Determine the (X, Y) coordinate at the center of the cell enclosing the given text.  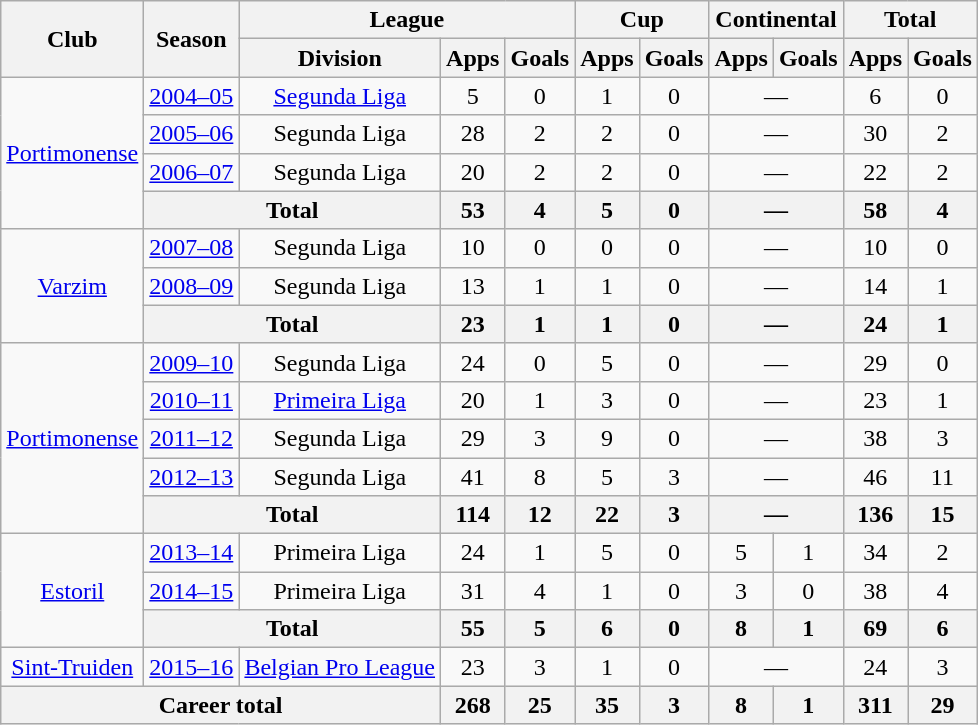
2011–12 (192, 438)
35 (607, 705)
Season (192, 39)
2010–11 (192, 400)
268 (473, 705)
15 (943, 515)
46 (875, 477)
2006–07 (192, 172)
12 (540, 515)
14 (875, 286)
31 (473, 591)
30 (875, 134)
Continental (776, 20)
Cup (642, 20)
2008–09 (192, 286)
11 (943, 477)
69 (875, 629)
9 (607, 438)
41 (473, 477)
2015–16 (192, 667)
53 (473, 210)
55 (473, 629)
Club (72, 39)
Division (340, 58)
136 (875, 515)
2005–06 (192, 134)
2004–05 (192, 96)
2007–08 (192, 248)
League (407, 20)
58 (875, 210)
34 (875, 553)
Varzim (72, 286)
13 (473, 286)
114 (473, 515)
2013–14 (192, 553)
2012–13 (192, 477)
25 (540, 705)
311 (875, 705)
Career total (221, 705)
Estoril (72, 591)
Belgian Pro League (340, 667)
2014–15 (192, 591)
Sint-Truiden (72, 667)
28 (473, 134)
2009–10 (192, 362)
